Scan for the cell matching the given text and deliver its [x, y] coordinate at center. 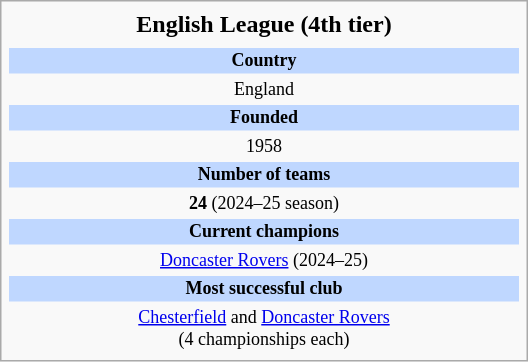
Country [264, 61]
1958 [264, 147]
English League (4th tier) [264, 24]
Number of teams [264, 175]
Chesterfield and Doncaster Rovers(4 championships each) [264, 329]
England [264, 90]
Most successful club [264, 289]
24 (2024–25 season) [264, 204]
Current champions [264, 232]
Founded [264, 118]
Doncaster Rovers (2024–25) [264, 261]
